For the text-containing cell, return its midpoint in [x, y] coordinate format. 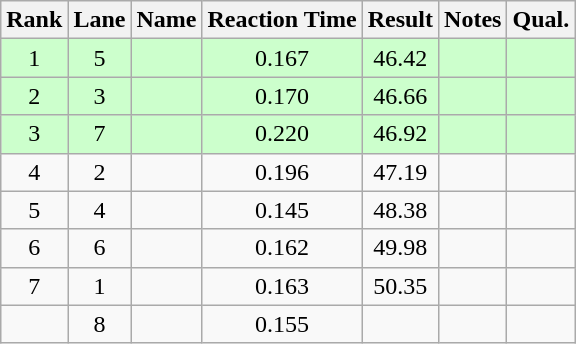
50.35 [400, 286]
47.19 [400, 172]
0.162 [282, 248]
Name [166, 20]
0.170 [282, 96]
0.196 [282, 172]
46.92 [400, 134]
8 [100, 324]
Result [400, 20]
Qual. [541, 20]
Reaction Time [282, 20]
Notes [473, 20]
46.66 [400, 96]
Lane [100, 20]
0.220 [282, 134]
Rank [34, 20]
46.42 [400, 58]
48.38 [400, 210]
0.167 [282, 58]
49.98 [400, 248]
0.145 [282, 210]
0.155 [282, 324]
0.163 [282, 286]
